For the text-containing cell, return its midpoint in [x, y] coordinate format. 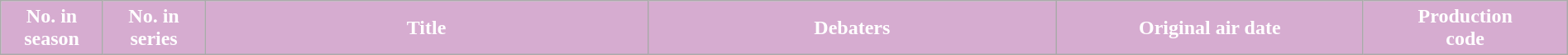
Debaters [852, 28]
Productioncode [1465, 28]
No. inseries [154, 28]
No. inseason [52, 28]
Title [427, 28]
Original air date [1209, 28]
